For the text-containing cell, return its midpoint in [X, Y] coordinate format. 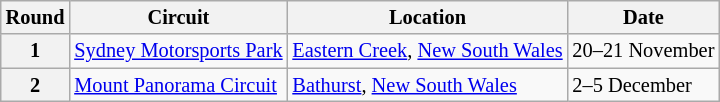
1 [36, 51]
2 [36, 85]
Round [36, 17]
Location [427, 17]
2–5 December [643, 85]
Mount Panorama Circuit [178, 85]
Date [643, 17]
20–21 November [643, 51]
Eastern Creek, New South Wales [427, 51]
Bathurst, New South Wales [427, 85]
Circuit [178, 17]
Sydney Motorsports Park [178, 51]
